Identify which cell holds the provided text, then report its [x, y] central coordinate. 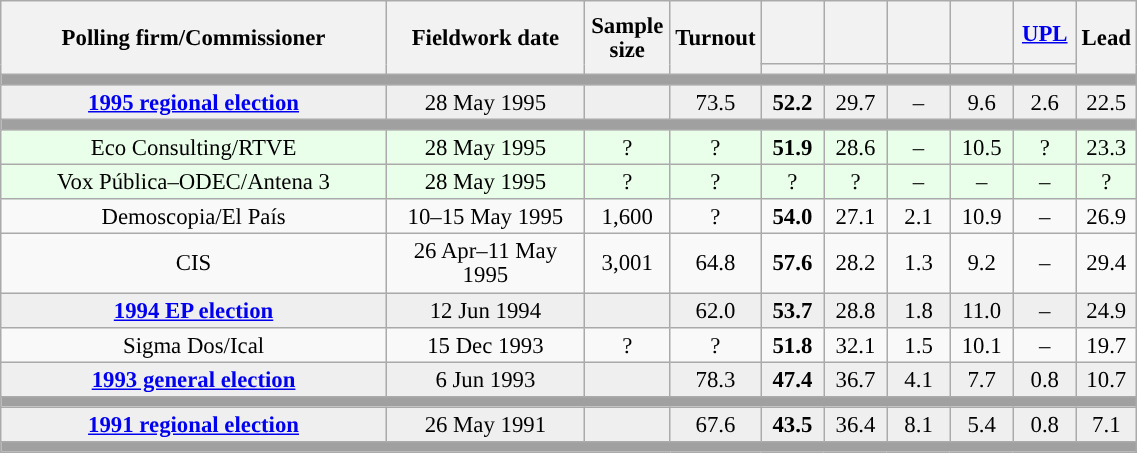
67.6 [716, 424]
Fieldwork date [485, 38]
19.7 [1106, 344]
36.7 [856, 380]
1.5 [918, 344]
11.0 [982, 310]
29.4 [1106, 264]
Sample size [627, 38]
78.3 [716, 380]
1993 general election [194, 380]
57.6 [792, 264]
27.1 [856, 218]
28.8 [856, 310]
22.5 [1106, 102]
Lead [1106, 38]
2.6 [1044, 102]
CIS [194, 264]
43.5 [792, 424]
6 Jun 1993 [485, 380]
15 Dec 1993 [485, 344]
1.3 [918, 264]
23.3 [1106, 148]
29.7 [856, 102]
3,001 [627, 264]
24.9 [1106, 310]
26 Apr–11 May 1995 [485, 264]
64.8 [716, 264]
5.4 [982, 424]
Turnout [716, 38]
1994 EP election [194, 310]
7.7 [982, 380]
10.7 [1106, 380]
51.9 [792, 148]
36.4 [856, 424]
Vox Pública–ODEC/Antena 3 [194, 182]
7.1 [1106, 424]
53.7 [792, 310]
26 May 1991 [485, 424]
10–15 May 1995 [485, 218]
9.2 [982, 264]
10.1 [982, 344]
10.5 [982, 148]
Demoscopia/El País [194, 218]
UPL [1044, 32]
51.8 [792, 344]
73.5 [716, 102]
28.6 [856, 148]
Polling firm/Commissioner [194, 38]
47.4 [792, 380]
Eco Consulting/RTVE [194, 148]
4.1 [918, 380]
26.9 [1106, 218]
9.6 [982, 102]
62.0 [716, 310]
12 Jun 1994 [485, 310]
1995 regional election [194, 102]
2.1 [918, 218]
1991 regional election [194, 424]
8.1 [918, 424]
28.2 [856, 264]
10.9 [982, 218]
Sigma Dos/Ical [194, 344]
1,600 [627, 218]
54.0 [792, 218]
1.8 [918, 310]
52.2 [792, 102]
32.1 [856, 344]
